Return [x, y] of the center of cell containing provided text 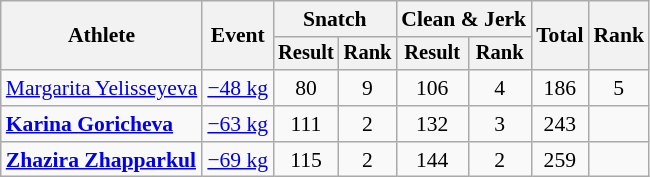
2 [368, 124]
3 [500, 124]
9 [368, 88]
4 [500, 88]
243 [560, 124]
132 [432, 124]
5 [618, 88]
Snatch [334, 19]
Margarita Yelisseyeva [102, 88]
Event [238, 36]
−63 kg [238, 124]
111 [306, 124]
−48 kg [238, 88]
Total [560, 36]
80 [306, 88]
Athlete [102, 36]
106 [432, 88]
186 [560, 88]
Karina Goricheva [102, 124]
Clean & Jerk [464, 19]
